Provide the (x, y) coordinate of the cell's center where the given text is located.  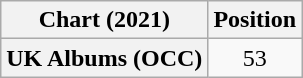
53 (255, 58)
Position (255, 20)
Chart (2021) (104, 20)
UK Albums (OCC) (104, 58)
